Determine the (x, y) coordinate at the center of the cell enclosing the given text.  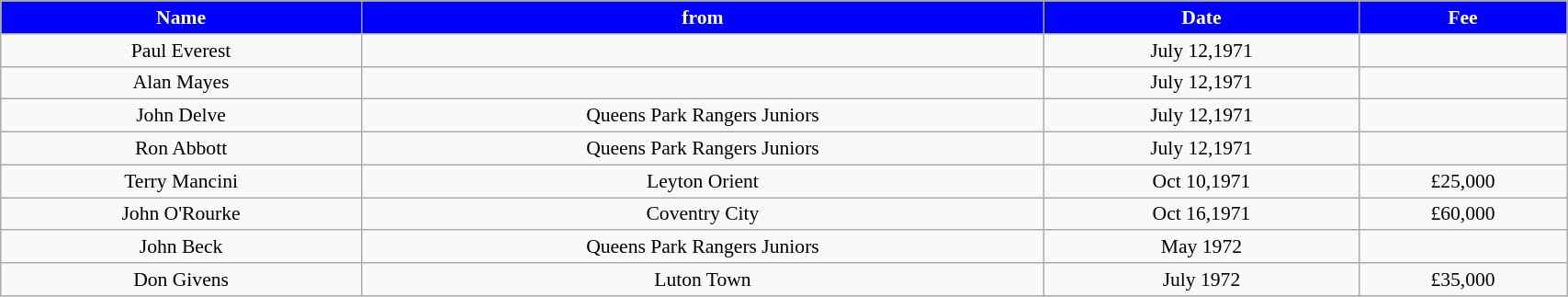
Oct 16,1971 (1201, 214)
Leyton Orient (702, 181)
Oct 10,1971 (1201, 181)
John Delve (182, 116)
Alan Mayes (182, 83)
Paul Everest (182, 51)
£60,000 (1462, 214)
Coventry City (702, 214)
Terry Mancini (182, 181)
from (702, 17)
John Beck (182, 247)
John O'Rourke (182, 214)
Name (182, 17)
£35,000 (1462, 280)
July 1972 (1201, 280)
Fee (1462, 17)
£25,000 (1462, 181)
Ron Abbott (182, 149)
Date (1201, 17)
Don Givens (182, 280)
May 1972 (1201, 247)
Luton Town (702, 280)
